Scan for the cell matching the given text and deliver its [X, Y] coordinate at center. 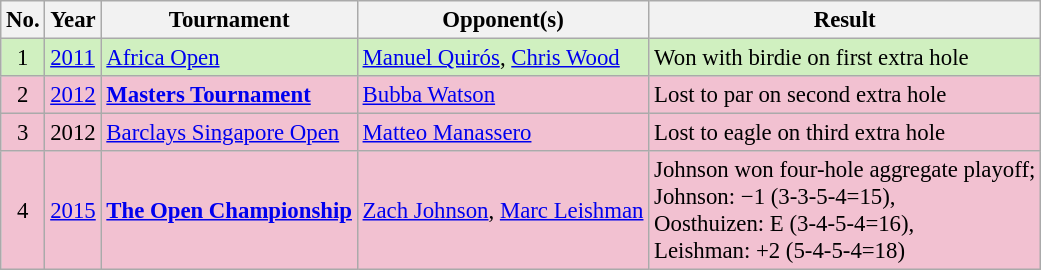
3 [23, 133]
Masters Tournament [229, 95]
Zach Johnson, Marc Leishman [503, 210]
The Open Championship [229, 210]
4 [23, 210]
2015 [73, 210]
2011 [73, 58]
1 [23, 58]
Result [845, 20]
Barclays Singapore Open [229, 133]
Won with birdie on first extra hole [845, 58]
Lost to eagle on third extra hole [845, 133]
Tournament [229, 20]
Johnson won four-hole aggregate playoff;Johnson: −1 (3-3-5-4=15),Oosthuizen: E (3-4-5-4=16),Leishman: +2 (5-4-5-4=18) [845, 210]
Africa Open [229, 58]
Opponent(s) [503, 20]
2 [23, 95]
Matteo Manassero [503, 133]
Manuel Quirós, Chris Wood [503, 58]
Year [73, 20]
No. [23, 20]
Lost to par on second extra hole [845, 95]
Bubba Watson [503, 95]
